Identify which cell holds the provided text, then report its [x, y] central coordinate. 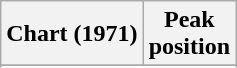
Peakposition [189, 34]
Chart (1971) [72, 34]
